Find where the given text appears and provide that cell's center as (x, y) coordinate. 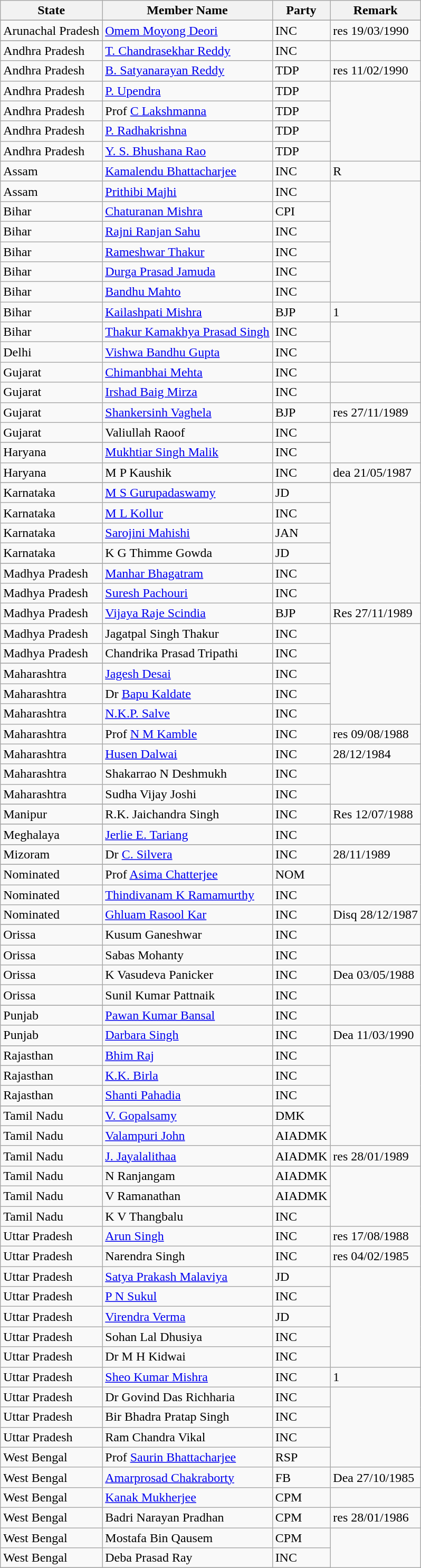
Mizoram (52, 854)
Jerlie E. Tariang (187, 834)
RSP (301, 1457)
Omem Moyong Deori (187, 31)
dea 21/05/1987 (376, 473)
Darbara Singh (187, 1035)
R.K. Jaichandra Singh (187, 814)
res 04/02/1985 (376, 1257)
Res 27/11/1989 (376, 613)
res 09/08/1988 (376, 734)
res 28/01/1989 (376, 1156)
R (376, 171)
Virendra Verma (187, 1317)
Chaturanan Mishra (187, 211)
M P Kaushik (187, 473)
Suresh Pachouri (187, 593)
Deba Prasad Ray (187, 1558)
Jagatpal Singh Thakur (187, 634)
K G Thimme Gowda (187, 553)
Badri Narayan Pradhan (187, 1517)
P N Sukul (187, 1297)
Arun Singh (187, 1236)
Dr Govind Das Richharia (187, 1397)
Y. S. Bhushana Rao (187, 151)
res 27/11/1989 (376, 412)
Prof N M Kamble (187, 734)
Sheo Kumar Mishra (187, 1377)
V. Gopalsamy (187, 1116)
Prof Asima Chatterjee (187, 874)
Prof C Lakshmanna (187, 111)
FB (301, 1477)
Dea 11/03/1990 (376, 1035)
Shankersinh Vaghela (187, 412)
Ghluam Rasool Kar (187, 915)
Shakarrao N Deshmukh (187, 774)
K Vasudeva Panicker (187, 975)
Pawan Kumar Bansal (187, 1015)
M L Kollur (187, 513)
Kanak Mukherjee (187, 1497)
M S Gurupadaswamy (187, 493)
Party (301, 11)
Thakur Kamakhya Prasad Singh (187, 332)
Res 12/07/1988 (376, 814)
P. Upendra (187, 91)
Sarojini Mahishi (187, 533)
res 19/03/1990 (376, 31)
Member Name (187, 11)
Mostafa Bin Qausem (187, 1538)
Rameshwar Thakur (187, 252)
Chandrika Prasad Tripathi (187, 654)
Dr Bapu Kaldate (187, 694)
Delhi (52, 352)
Kusum Ganeshwar (187, 935)
Dr M H Kidwai (187, 1357)
K.K. Birla (187, 1075)
Narendra Singh (187, 1257)
Bandhu Mahto (187, 292)
CPI (301, 211)
28/11/1989 (376, 854)
Chimanbhai Mehta (187, 372)
JAN (301, 533)
Thindivanam K Ramamurthy (187, 895)
Remark (376, 11)
B. Satyanarayan Reddy (187, 71)
Mukhtiar Singh Malik (187, 452)
Amarprosad Chakraborty (187, 1477)
NOM (301, 874)
Rajni Ranjan Sahu (187, 231)
V Ramanathan (187, 1196)
Bir Bhadra Pratap Singh (187, 1417)
Jagesh Desai (187, 674)
N Ranjangam (187, 1176)
Durga Prasad Jamuda (187, 272)
Manipur (52, 814)
T. Chandrasekhar Reddy (187, 51)
Sohan Lal Dhusiya (187, 1337)
Arunachal Pradesh (52, 31)
DMK (301, 1116)
res 28/01/1986 (376, 1517)
Valiullah Raoof (187, 432)
Manhar Bhagatram (187, 573)
Vishwa Bandhu Gupta (187, 352)
Husen Dalwai (187, 754)
Dr C. Silvera (187, 854)
Irshad Baig Mirza (187, 392)
Sunil Kumar Pattnaik (187, 995)
Kamalendu Bhattacharjee (187, 171)
Dea 27/10/1985 (376, 1477)
res 17/08/1988 (376, 1236)
Bhim Raj (187, 1055)
P. Radhakrishna (187, 131)
Prithibi Majhi (187, 191)
N.K.P. Salve (187, 714)
K V Thangbalu (187, 1216)
28/12/1984 (376, 754)
Shanti Pahadia (187, 1095)
Dea 03/05/1988 (376, 975)
Disq 28/12/1987 (376, 915)
Prof Saurin Bhattacharjee (187, 1457)
J. Jayalalithaa (187, 1156)
Valampuri John (187, 1136)
Sabas Mohanty (187, 955)
Ram Chandra Vikal (187, 1437)
res 11/02/1990 (376, 71)
Kailashpati Mishra (187, 312)
State (52, 11)
Satya Prakash Malaviya (187, 1277)
Vijaya Raje Scindia (187, 613)
Meghalaya (52, 834)
Sudha Vijay Joshi (187, 794)
